Provide the [x, y] coordinate of the cell's center where the given text is located.  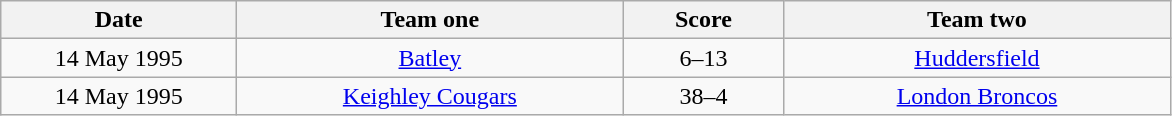
London Broncos [977, 96]
6–13 [704, 58]
Team one [430, 20]
38–4 [704, 96]
Team two [977, 20]
Score [704, 20]
Huddersfield [977, 58]
Keighley Cougars [430, 96]
Batley [430, 58]
Date [119, 20]
